Return [X, Y] of the center of cell containing provided text 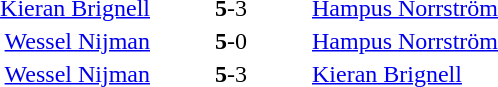
5-0 [230, 41]
